Identify which cell holds the provided text, then report its [X, Y] central coordinate. 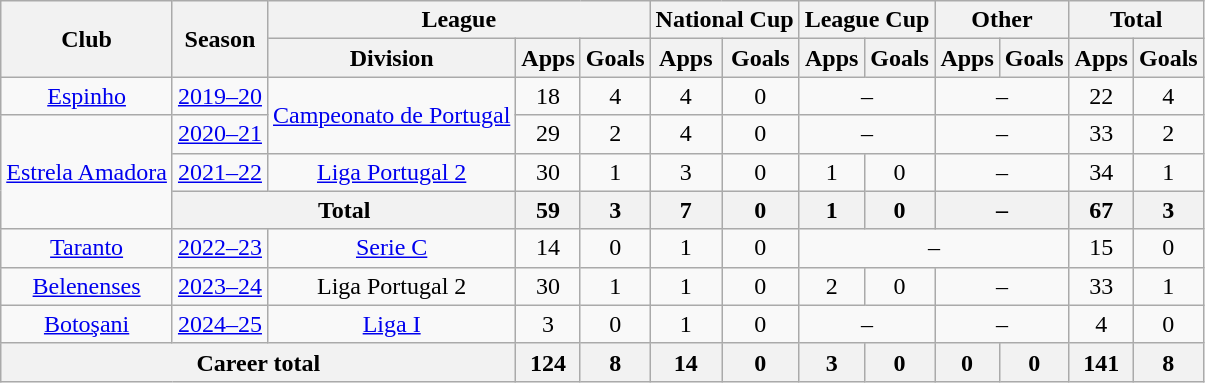
34 [1101, 172]
Liga I [391, 324]
2024–25 [220, 324]
67 [1101, 210]
2021–22 [220, 172]
Division [391, 58]
Estrela Amadora [87, 172]
League Cup [867, 20]
18 [548, 96]
29 [548, 134]
Botoşani [87, 324]
Other [1002, 20]
2020–21 [220, 134]
Taranto [87, 248]
League [458, 20]
2023–24 [220, 286]
59 [548, 210]
2019–20 [220, 96]
141 [1101, 362]
Club [87, 39]
Season [220, 39]
15 [1101, 248]
Serie C [391, 248]
Campeonato de Portugal [391, 115]
National Cup [724, 20]
22 [1101, 96]
Career total [258, 362]
7 [686, 210]
Belenenses [87, 286]
Espinho [87, 96]
2022–23 [220, 248]
124 [548, 362]
